Return the (x, y) coordinate for the center point of the cell that contains the specified text.  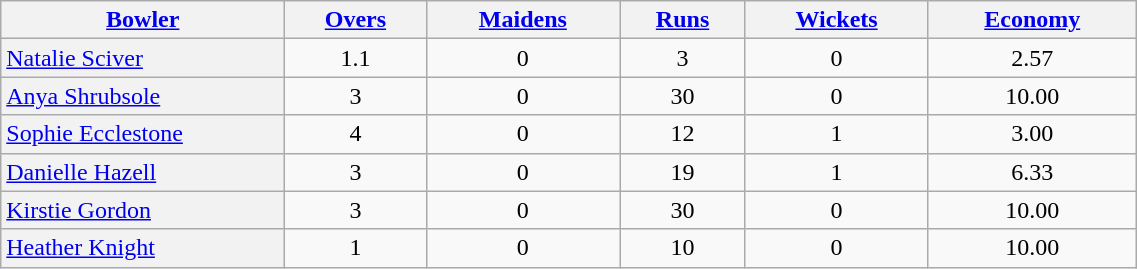
12 (683, 134)
Maidens (523, 20)
Bowler (143, 20)
Overs (356, 20)
10 (683, 248)
Natalie Sciver (143, 58)
Economy (1032, 20)
Anya Shrubsole (143, 96)
Sophie Ecclestone (143, 134)
1.1 (356, 58)
2.57 (1032, 58)
Runs (683, 20)
6.33 (1032, 172)
19 (683, 172)
Danielle Hazell (143, 172)
Wickets (836, 20)
Kirstie Gordon (143, 210)
3.00 (1032, 134)
Heather Knight (143, 248)
4 (356, 134)
